Pinpoint the cell where the given text exists, returning its (X, Y) midpoint coordinate. 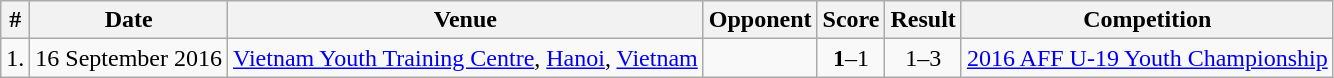
1–1 (851, 58)
Venue (466, 20)
Vietnam Youth Training Centre, Hanoi, Vietnam (466, 58)
2016 AFF U-19 Youth Championship (1147, 58)
Opponent (760, 20)
Result (923, 20)
Score (851, 20)
16 September 2016 (129, 58)
1. (16, 58)
# (16, 20)
Competition (1147, 20)
1–3 (923, 58)
Date (129, 20)
